Locate the cell with the specified text and output its [x, y] center coordinate. 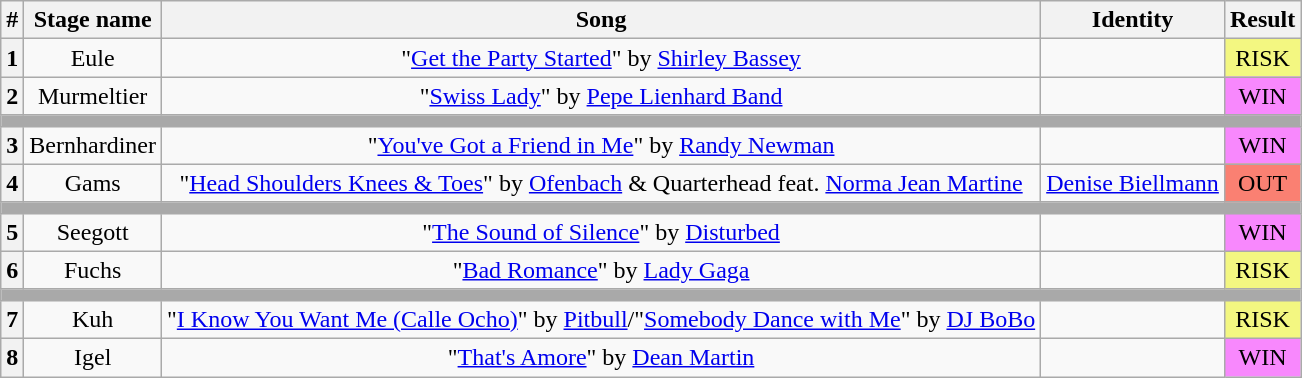
Eule [93, 58]
Murmeltier [93, 96]
"Bad Romance" by Lady Gaga [600, 270]
4 [12, 183]
Kuh [93, 319]
Song [600, 20]
Identity [1133, 20]
OUT [1262, 183]
Result [1262, 20]
"Head Shoulders Knees & Toes" by Ofenbach & Quarterhead feat. Norma Jean Martine [600, 183]
Gams [93, 183]
Fuchs [93, 270]
"I Know You Want Me (Calle Ocho)" by Pitbull/"Somebody Dance with Me" by DJ BoBo [600, 319]
# [12, 20]
"You've Got a Friend in Me" by Randy Newman [600, 145]
7 [12, 319]
"The Sound of Silence" by Disturbed [600, 232]
Seegott [93, 232]
Igel [93, 357]
"Get the Party Started" by Shirley Bassey [600, 58]
Denise Biellmann [1133, 183]
Bernhardiner [93, 145]
8 [12, 357]
2 [12, 96]
6 [12, 270]
3 [12, 145]
1 [12, 58]
"That's Amore" by Dean Martin [600, 357]
"Swiss Lady" by Pepe Lienhard Band [600, 96]
5 [12, 232]
Stage name [93, 20]
